Provide the (X, Y) coordinate of the cell's center where the given text is located.  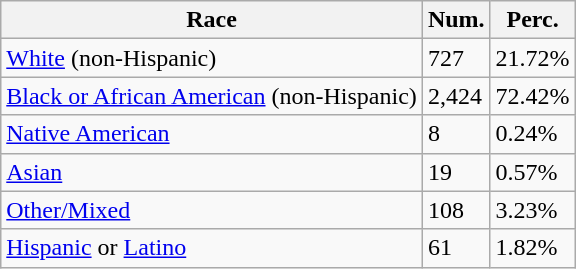
Num. (456, 20)
3.23% (532, 210)
Perc. (532, 20)
61 (456, 248)
108 (456, 210)
Hispanic or Latino (212, 248)
White (non-Hispanic) (212, 58)
0.24% (532, 134)
8 (456, 134)
Black or African American (non-Hispanic) (212, 96)
2,424 (456, 96)
1.82% (532, 248)
Other/Mixed (212, 210)
Asian (212, 172)
19 (456, 172)
727 (456, 58)
21.72% (532, 58)
Race (212, 20)
72.42% (532, 96)
Native American (212, 134)
0.57% (532, 172)
